Extract the (X, Y) coordinate from the center of the cell holding the provided text.  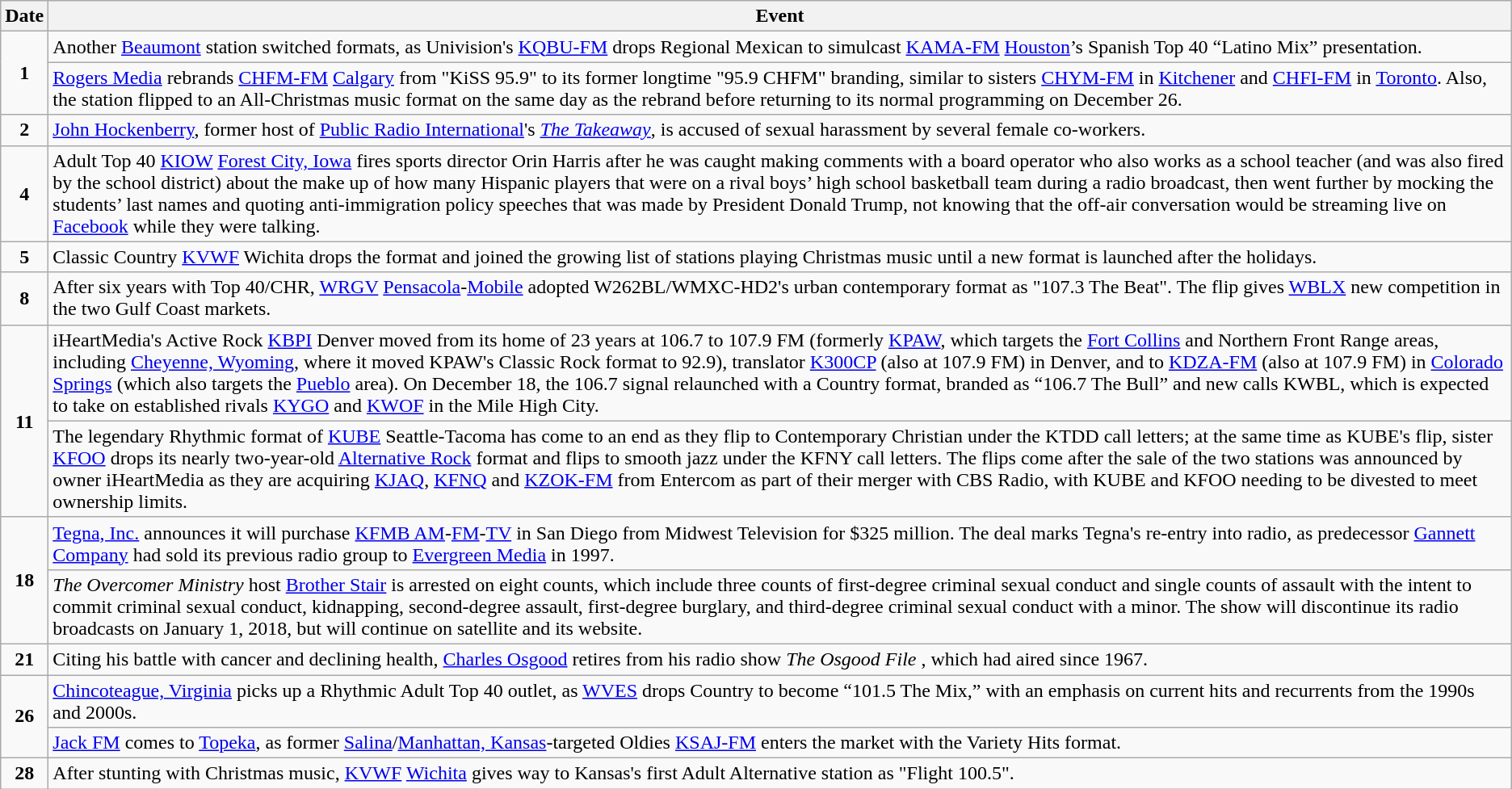
28 (24, 774)
8 (24, 299)
Date (24, 16)
Event (780, 16)
4 (24, 194)
5 (24, 257)
Citing his battle with cancer and declining health, Charles Osgood retires from his radio show The Osgood File , which had aired since 1967. (780, 659)
11 (24, 421)
After stunting with Christmas music, KVWF Wichita gives way to Kansas's first Adult Alternative station as "Flight 100.5". (780, 774)
1 (24, 73)
John Hockenberry, former host of Public Radio International's The Takeaway, is accused of sexual harassment by several female co-workers. (780, 130)
21 (24, 659)
18 (24, 580)
26 (24, 717)
2 (24, 130)
Jack FM comes to Topeka, as former Salina/Manhattan, Kansas-targeted Oldies KSAJ-FM enters the market with the Variety Hits format. (780, 743)
